Find where the given text appears and provide that cell's center as (x, y) coordinate. 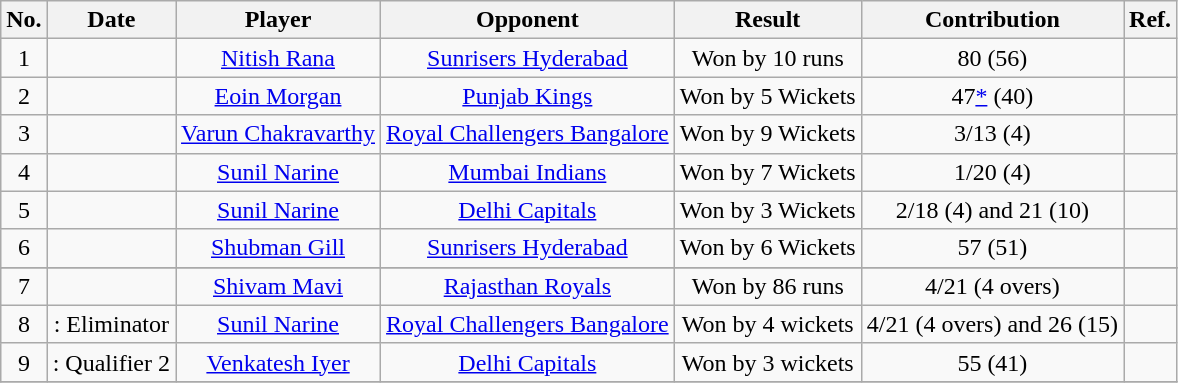
80 (56) (992, 58)
Player (278, 20)
Opponent (528, 20)
8 (24, 324)
Eoin Morgan (278, 96)
Won by 3 wickets (768, 362)
Ref. (1150, 20)
: Qualifier 2 (111, 362)
5 (24, 210)
Won by 10 runs (768, 58)
Mumbai Indians (528, 172)
Nitish Rana (278, 58)
4 (24, 172)
Won by 9 Wickets (768, 134)
1 (24, 58)
Won by 5 Wickets (768, 96)
Contribution (992, 20)
47* (40) (992, 96)
No. (24, 20)
Won by 7 Wickets (768, 172)
Won by 3 Wickets (768, 210)
7 (24, 286)
2 (24, 96)
Rajasthan Royals (528, 286)
1/20 (4) (992, 172)
4/21 (4 overs) and 26 (15) (992, 324)
Date (111, 20)
Varun Chakravarthy (278, 134)
Won by 4 wickets (768, 324)
3/13 (4) (992, 134)
Shivam Mavi (278, 286)
Shubman Gill (278, 248)
57 (51) (992, 248)
4/21 (4 overs) (992, 286)
Venkatesh Iyer (278, 362)
3 (24, 134)
: Eliminator (111, 324)
Punjab Kings (528, 96)
Won by 6 Wickets (768, 248)
Result (768, 20)
Won by 86 runs (768, 286)
55 (41) (992, 362)
6 (24, 248)
2/18 (4) and 21 (10) (992, 210)
9 (24, 362)
